Provide the [x, y] coordinate of the cell's center where the given text is located.  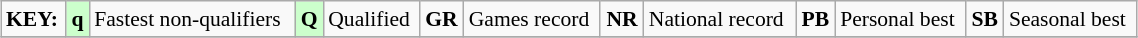
GR [442, 19]
PB [816, 19]
National record [720, 19]
q [78, 19]
Qualified [371, 19]
Seasonal best [1070, 19]
Fastest non-qualifiers [192, 19]
SB [985, 19]
NR [622, 19]
Games record [532, 19]
Personal best [900, 19]
KEY: [34, 19]
Q [309, 19]
